Return (X, Y) of the center of cell containing provided text 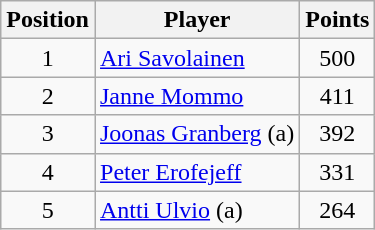
331 (338, 172)
2 (48, 96)
Janne Mommo (196, 96)
Ari Savolainen (196, 58)
Joonas Granberg (a) (196, 134)
411 (338, 96)
1 (48, 58)
5 (48, 210)
Position (48, 20)
Player (196, 20)
3 (48, 134)
264 (338, 210)
4 (48, 172)
Points (338, 20)
Antti Ulvio (a) (196, 210)
Peter Erofejeff (196, 172)
500 (338, 58)
392 (338, 134)
